Provide the (x, y) coordinate of the cell's center where the given text is located.  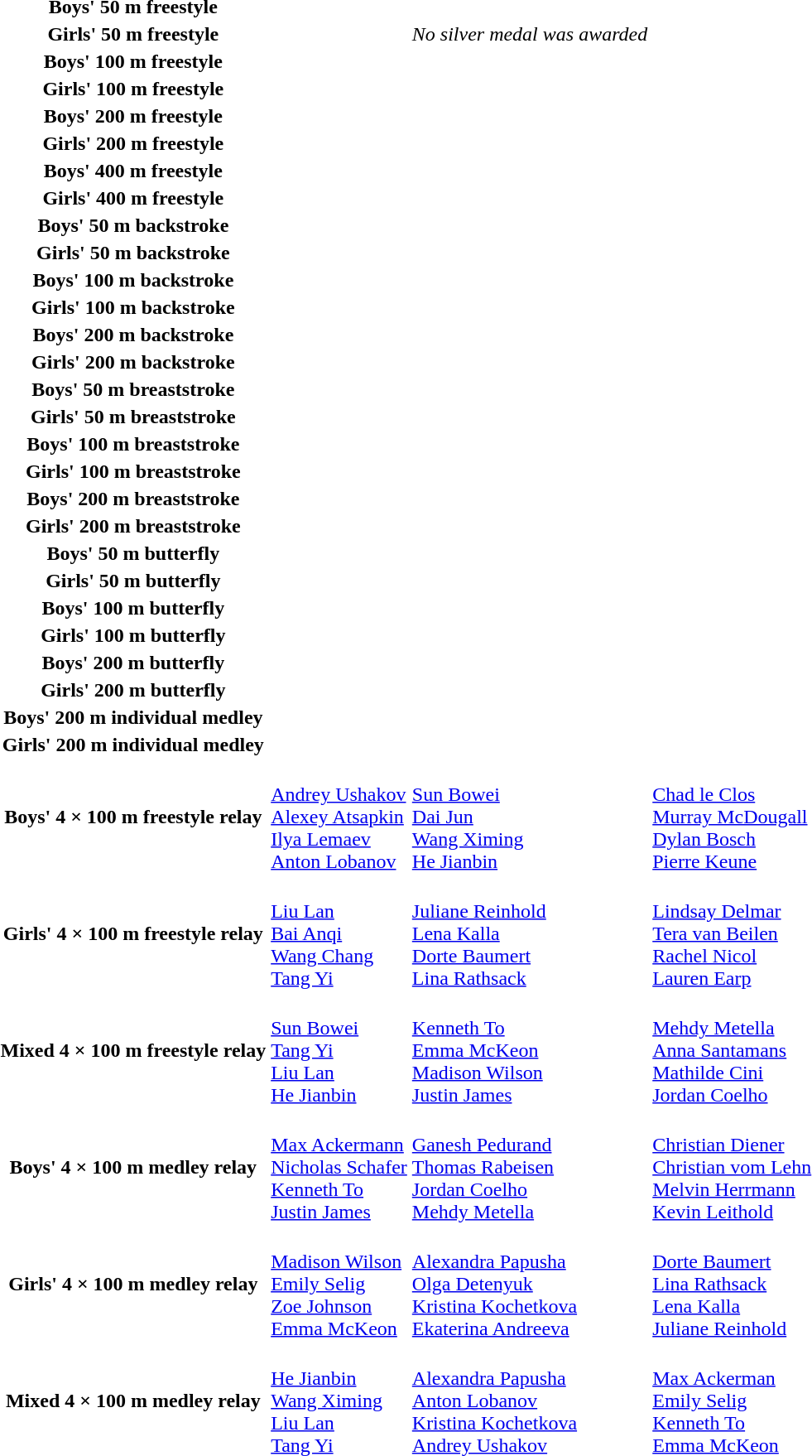
Max Ackermann Nicholas Schafer Kenneth To Justin James (339, 1167)
Ganesh Pedurand Thomas Rabeisen Jordan Coelho Mehdy Metella (530, 1167)
No silver medal was awarded (530, 34)
Alexandra Papusha Olga Detenyuk Kristina Kochetkova Ekaterina Andreeva (530, 1284)
Sun Bowei Dai Jun Wang Ximing He Jianbin (530, 817)
Juliane Reinhold Lena Kalla Dorte Baumert Lina Rathsack (530, 933)
Andrey Ushakov Alexey Atsapkin Ilya Lemaev Anton Lobanov (339, 817)
Kenneth To Emma McKeon Madison Wilson Justin James (530, 1050)
Sun Bowei Tang Yi Liu Lan He Jianbin (339, 1050)
Liu Lan Bai Anqi Wang Chang Tang Yi (339, 933)
Madison Wilson Emily Selig Zoe Johnson Emma McKeon (339, 1284)
